Provide the [X, Y] coordinate of the cell's center where the given text is located.  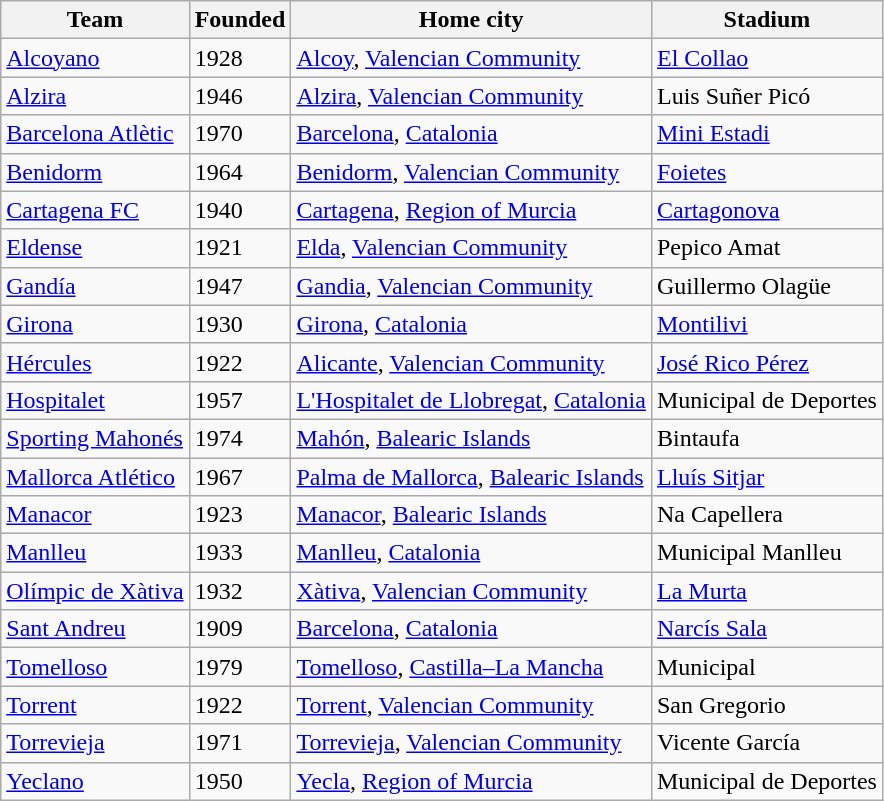
1909 [240, 629]
Torrevieja, Valencian Community [472, 743]
1979 [240, 667]
1930 [240, 324]
Gandía [95, 286]
1957 [240, 400]
San Gregorio [766, 705]
1974 [240, 438]
1950 [240, 781]
Yeclano [95, 781]
Lluís Sitjar [766, 477]
1947 [240, 286]
Narcís Sala [766, 629]
1946 [240, 96]
Sporting Mahonés [95, 438]
Girona [95, 324]
Stadium [766, 20]
Team [95, 20]
Founded [240, 20]
Tomelloso, Castilla–La Mancha [472, 667]
Elda, Valencian Community [472, 248]
Guillermo Olagüe [766, 286]
Manlleu, Catalonia [472, 553]
1971 [240, 743]
Tomelloso [95, 667]
L'Hospitalet de Llobregat, Catalonia [472, 400]
Manacor, Balearic Islands [472, 515]
Alcoyano [95, 58]
1932 [240, 591]
1921 [240, 248]
1967 [240, 477]
Montilivi [766, 324]
Palma de Mallorca, Balearic Islands [472, 477]
Bintaufa [766, 438]
José Rico Pérez [766, 362]
Manacor [95, 515]
Pepico Amat [766, 248]
1923 [240, 515]
Manlleu [95, 553]
1928 [240, 58]
Eldense [95, 248]
Torrevieja [95, 743]
Cartagonova [766, 210]
Na Capellera [766, 515]
1940 [240, 210]
Luis Suñer Picó [766, 96]
Olímpic de Xàtiva [95, 591]
Alzira [95, 96]
Municipal [766, 667]
Mahón, Balearic Islands [472, 438]
Benidorm, Valencian Community [472, 172]
Gandia, Valencian Community [472, 286]
Sant Andreu [95, 629]
Yecla, Region of Murcia [472, 781]
Mallorca Atlético [95, 477]
Torrent, Valencian Community [472, 705]
Torrent [95, 705]
La Murta [766, 591]
1964 [240, 172]
1933 [240, 553]
Home city [472, 20]
Barcelona Atlètic [95, 134]
Alcoy, Valencian Community [472, 58]
Cartagena FC [95, 210]
Hospitalet [95, 400]
Xàtiva, Valencian Community [472, 591]
Municipal Manlleu [766, 553]
Foietes [766, 172]
El Collao [766, 58]
Vicente García [766, 743]
Alzira, Valencian Community [472, 96]
Hércules [95, 362]
Mini Estadi [766, 134]
Alicante, Valencian Community [472, 362]
Cartagena, Region of Murcia [472, 210]
Girona, Catalonia [472, 324]
Benidorm [95, 172]
1970 [240, 134]
